Capture the cell that displays the provided text and extract its (X, Y) central coordinate. 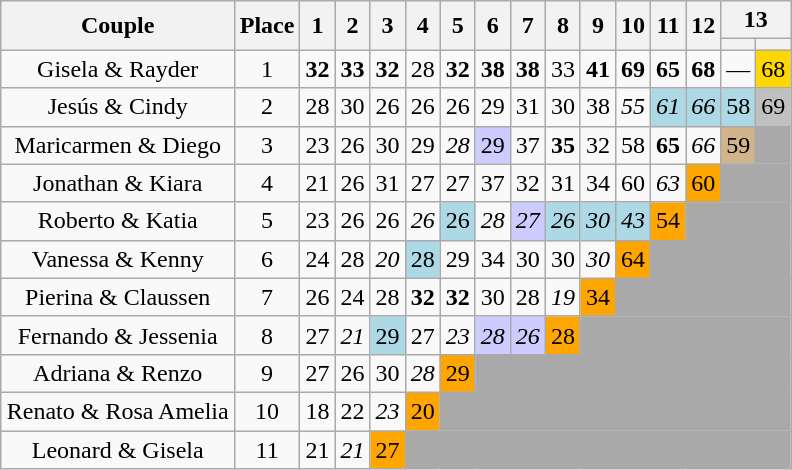
35 (562, 145)
— (738, 69)
64 (632, 259)
Adriana & Renzo (118, 373)
Vanessa & Kenny (118, 259)
Pierina & Claussen (118, 297)
54 (668, 221)
Place (267, 26)
22 (352, 411)
55 (632, 107)
63 (668, 183)
Fernando & Jessenia (118, 335)
41 (598, 69)
Couple (118, 26)
Leonard & Gisela (118, 449)
Renato & Rosa Amelia (118, 411)
Jonathan & Kiara (118, 183)
Jesús & Cindy (118, 107)
Maricarmen & Diego (118, 145)
59 (738, 145)
12 (704, 26)
18 (318, 411)
61 (668, 107)
13 (756, 20)
Roberto & Katia (118, 221)
Gisela & Rayder (118, 69)
43 (632, 221)
19 (562, 297)
